Capture the cell that displays the provided text and extract its (X, Y) central coordinate. 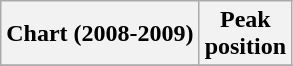
Chart (2008-2009) (100, 34)
Peakposition (245, 34)
